Return (x, y) of the center of cell containing provided text 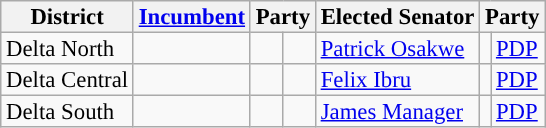
James Manager (397, 112)
Elected Senator (397, 17)
Delta South (68, 112)
Patrick Osakwe (397, 49)
Delta North (68, 49)
Incumbent (192, 17)
Felix Ibru (397, 80)
Delta Central (68, 80)
District (68, 17)
